Find where the given text appears and provide that cell's center as (x, y) coordinate. 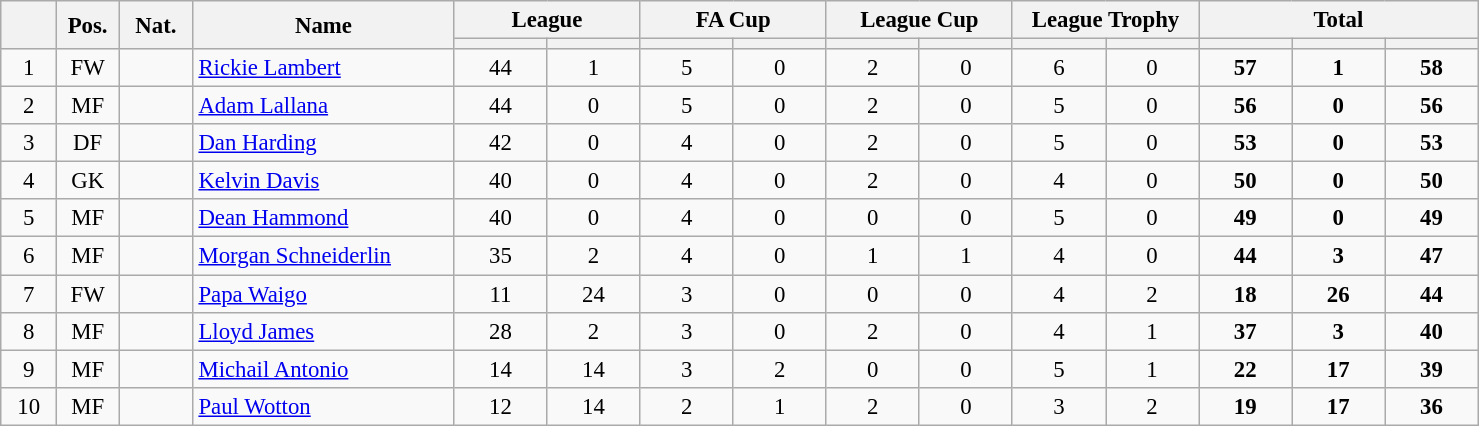
9 (29, 369)
22 (1246, 369)
Dean Hammond (324, 219)
Rickie Lambert (324, 68)
Paul Wotton (324, 406)
GK (88, 181)
Lloyd James (324, 331)
28 (500, 331)
Pos. (88, 25)
36 (1432, 406)
39 (1432, 369)
12 (500, 406)
Michail Antonio (324, 369)
Adam Lallana (324, 106)
19 (1246, 406)
57 (1246, 68)
Morgan Schneiderlin (324, 256)
8 (29, 331)
26 (1338, 294)
League Cup (919, 20)
Dan Harding (324, 143)
Nat. (156, 25)
11 (500, 294)
18 (1246, 294)
League Trophy (1105, 20)
League (547, 20)
Papa Waigo (324, 294)
35 (500, 256)
42 (500, 143)
10 (29, 406)
Total (1339, 20)
7 (29, 294)
24 (594, 294)
47 (1432, 256)
DF (88, 143)
Name (324, 25)
FA Cup (733, 20)
Kelvin Davis (324, 181)
58 (1432, 68)
37 (1246, 331)
